Find where the given text appears and provide that cell's center as (X, Y) coordinate. 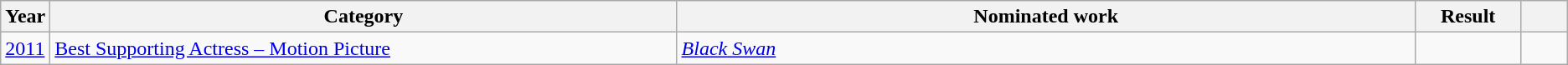
Nominated work (1045, 17)
Year (25, 17)
2011 (25, 48)
Category (364, 17)
Black Swan (1045, 48)
Result (1467, 17)
Best Supporting Actress – Motion Picture (364, 48)
